Output the [X, Y] coordinate of the center of the cell containing the given text.  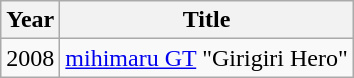
2008 [30, 58]
mihimaru GT "Girigiri Hero" [207, 58]
Year [30, 20]
Title [207, 20]
